Pinpoint the cell where the given text exists, returning its [X, Y] midpoint coordinate. 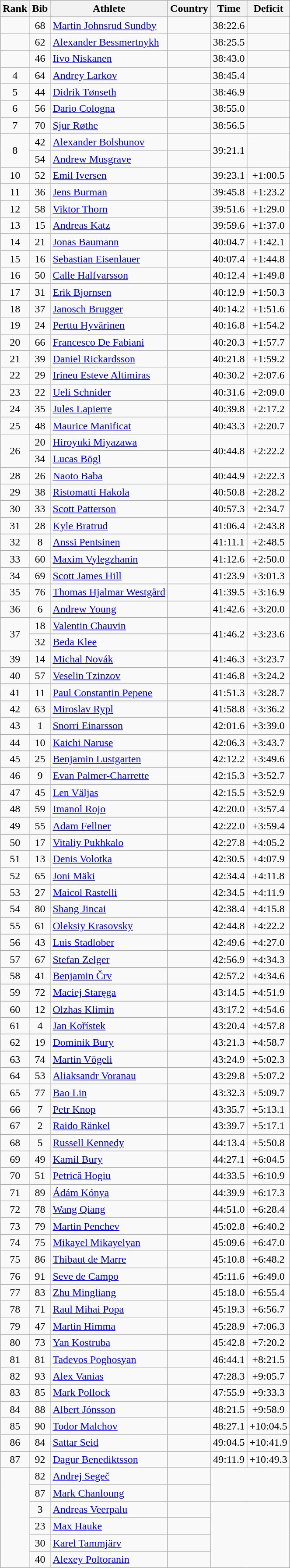
43:24.9 [229, 1059]
40:12.9 [229, 292]
Raido Ränkel [109, 1126]
+3:23.7 [269, 659]
Dominik Bury [109, 1043]
Athlete [109, 9]
+7:20.2 [269, 1343]
Andrew Young [109, 609]
3 [40, 1509]
39:59.6 [229, 226]
1 [40, 726]
Evan Palmer-Charrette [109, 776]
Naoto Baba [109, 475]
40:16.8 [229, 326]
Denis Volotka [109, 859]
45:11.6 [229, 1276]
Perttu Hyvärinen [109, 326]
42:15.5 [229, 793]
+1:50.3 [269, 292]
+4:15.8 [269, 909]
+9:05.7 [269, 1376]
Russell Kennedy [109, 1143]
39:21.1 [229, 150]
Martin Penchev [109, 1226]
41:39.5 [229, 592]
Anssi Pentsinen [109, 542]
Andrew Musgrave [109, 159]
42:06.3 [229, 743]
45:10.8 [229, 1259]
Maicol Rastelli [109, 892]
+3:39.0 [269, 726]
2 [40, 1126]
Mark Chanloung [109, 1493]
Todor Malchov [109, 1426]
41:12.6 [229, 559]
Sattar Seid [109, 1443]
42:30.5 [229, 859]
+4:34.3 [269, 959]
+6:47.0 [269, 1242]
+7:06.3 [269, 1326]
Martin Vögeli [109, 1059]
+1:29.0 [269, 209]
+2:22.3 [269, 475]
91 [40, 1276]
Valentin Chauvin [109, 626]
+4:34.6 [269, 976]
+1:23.2 [269, 192]
Alex Vanias [109, 1376]
Martin Johnsrud Sundby [109, 25]
+2:20.7 [269, 425]
42:20.0 [229, 809]
Erik Bjornsen [109, 292]
93 [40, 1376]
40:21.8 [229, 359]
Veselin Tzinzov [109, 676]
Andrej Segeč [109, 1476]
43:35.7 [229, 1109]
Viktor Thorn [109, 209]
40:20.3 [229, 342]
89 [40, 1193]
41:23.9 [229, 576]
Sebastian Eisenlauer [109, 259]
42:01.6 [229, 726]
+2:28.2 [269, 492]
Kyle Bratrud [109, 526]
42:56.9 [229, 959]
44:51.0 [229, 1209]
+3:24.2 [269, 676]
Ueli Schnider [109, 392]
+4:51.9 [269, 992]
+3:28.7 [269, 692]
Jens Burman [109, 192]
Andreas Katz [109, 226]
49:04.5 [229, 1443]
44:27.1 [229, 1159]
+6:48.2 [269, 1259]
Petr Knop [109, 1109]
44:39.9 [229, 1193]
41:58.8 [229, 709]
41:42.6 [229, 609]
+1:44.8 [269, 259]
40:44.8 [229, 450]
49:11.9 [229, 1459]
40:43.3 [229, 425]
+2:17.2 [269, 409]
45:42.8 [229, 1343]
38:45.4 [229, 75]
88 [40, 1409]
+2:09.0 [269, 392]
Emil Iversen [109, 175]
45:18.0 [229, 1293]
+1:00.5 [269, 175]
42:22.0 [229, 826]
+4:11.9 [269, 892]
Len Väljas [109, 793]
41:46.8 [229, 676]
40:12.4 [229, 276]
+4:27.0 [269, 942]
46:44.1 [229, 1359]
+10:41.9 [269, 1443]
42:34.5 [229, 892]
Paul Constantin Pepene [109, 692]
+3:01.3 [269, 576]
40:04.7 [229, 242]
Iivo Niskanen [109, 59]
42:44.8 [229, 926]
Daniel Rickardsson [109, 359]
Alexander Bessmertnykh [109, 42]
+6:56.7 [269, 1310]
42:12.2 [229, 759]
40:14.2 [229, 309]
38:22.6 [229, 25]
40:30.2 [229, 375]
+6:10.9 [269, 1176]
+6:40.2 [269, 1226]
+3:23.6 [269, 634]
+2:22.2 [269, 450]
Raul Mihai Popa [109, 1310]
38:56.5 [229, 125]
42:27.8 [229, 842]
+3:57.4 [269, 809]
+2:50.0 [269, 559]
+4:54.6 [269, 1009]
44:13.4 [229, 1143]
38:46.9 [229, 92]
Deficit [269, 9]
41:46.3 [229, 659]
+6:55.4 [269, 1293]
+6:49.0 [269, 1276]
Zhu Mingliang [109, 1293]
45:09.6 [229, 1242]
Aliaksandr Voranau [109, 1076]
+4:11.8 [269, 876]
45:02.8 [229, 1226]
41:06.4 [229, 526]
Joni Mäki [109, 876]
Michal Novák [109, 659]
43:21.3 [229, 1043]
+5:17.1 [269, 1126]
40:57.3 [229, 509]
Bib [40, 9]
92 [40, 1459]
+1:49.8 [269, 276]
38:43.0 [229, 59]
43:29.8 [229, 1076]
Kamil Bury [109, 1159]
27 [40, 892]
Maciej Staręga [109, 992]
43:17.2 [229, 1009]
Oleksiy Krasovsky [109, 926]
+4:22.2 [269, 926]
39:51.6 [229, 209]
Seve de Campo [109, 1276]
+2:48.5 [269, 542]
Olzhas Klimin [109, 1009]
Time [229, 9]
40:50.8 [229, 492]
Yan Kostruba [109, 1343]
Wang Qiang [109, 1209]
Benjamin Črv [109, 976]
40:07.4 [229, 259]
Maxim Vylegzhanin [109, 559]
+3:36.2 [269, 709]
Rank [15, 9]
Jonas Baumann [109, 242]
+1:57.7 [269, 342]
Kaichi Naruse [109, 743]
Scott James Hill [109, 576]
38 [40, 492]
+9:33.3 [269, 1393]
42:49.6 [229, 942]
+8:21.5 [269, 1359]
41:51.3 [229, 692]
+3:49.6 [269, 759]
Alexander Bolshunov [109, 142]
Scott Patterson [109, 509]
Janosch Brugger [109, 309]
41:11.1 [229, 542]
Thomas Hjalmar Westgård [109, 592]
Lucas Bögl [109, 459]
+5:13.1 [269, 1109]
+5:09.7 [269, 1093]
Karel Tammjärv [109, 1543]
Stefan Zelger [109, 959]
45:19.3 [229, 1310]
41:46.2 [229, 634]
+1:54.2 [269, 326]
Jules Lapierre [109, 409]
+1:42.1 [269, 242]
+2:43.8 [269, 526]
43:14.5 [229, 992]
+5:02.3 [269, 1059]
+1:59.2 [269, 359]
+4:07.9 [269, 859]
47:28.3 [229, 1376]
Irineu Esteve Altimiras [109, 375]
40:39.8 [229, 409]
Imanol Rojo [109, 809]
Didrik Tønseth [109, 92]
+6:04.5 [269, 1159]
Ristomatti Hakola [109, 492]
45:28.9 [229, 1326]
42:38.4 [229, 909]
Benjamin Lustgarten [109, 759]
42:34.4 [229, 876]
Luis Stadlober [109, 942]
48:27.1 [229, 1426]
Albert Jónsson [109, 1409]
+1:37.0 [269, 226]
Alexey Poltoranin [109, 1560]
+6:17.3 [269, 1193]
39:23.1 [229, 175]
Tadevos Poghosyan [109, 1359]
43:39.7 [229, 1126]
47:55.9 [229, 1393]
Dario Cologna [109, 109]
48:21.5 [229, 1409]
+5:50.8 [269, 1143]
+5:07.2 [269, 1076]
+4:05.2 [269, 842]
Martin Himma [109, 1326]
+4:57.8 [269, 1026]
90 [40, 1426]
Miroslav Rypl [109, 709]
38:55.0 [229, 109]
Maurice Manificat [109, 425]
38:25.5 [229, 42]
44:33.5 [229, 1176]
+9:58.9 [269, 1409]
Andreas Veerpalu [109, 1509]
+3:52.7 [269, 776]
Thibaut de Marre [109, 1259]
42:57.2 [229, 976]
+3:43.7 [269, 743]
+10:04.5 [269, 1426]
43:20.4 [229, 1026]
Calle Halfvarsson [109, 276]
Vitaliy Pukhkalo [109, 842]
Ádám Kónya [109, 1193]
+2:34.7 [269, 509]
Francesco De Fabiani [109, 342]
Adam Fellner [109, 826]
9 [40, 776]
+2:07.6 [269, 375]
43:32.3 [229, 1093]
40:31.6 [229, 392]
+3:16.9 [269, 592]
+3:52.9 [269, 793]
Hiroyuki Miyazawa [109, 442]
39:45.8 [229, 192]
Beda Klee [109, 642]
Mark Pollock [109, 1393]
42:15.3 [229, 776]
Shang Jincai [109, 909]
Andrey Larkov [109, 75]
Mikayel Mikayelyan [109, 1242]
Sjur Røthe [109, 125]
Max Hauke [109, 1526]
Snorri Einarsson [109, 726]
Petrică Hogiu [109, 1176]
+10:49.3 [269, 1459]
Dagur Benediktsson [109, 1459]
+3:59.4 [269, 826]
+6:28.4 [269, 1209]
+1:51.6 [269, 309]
40:44.9 [229, 475]
+3:20.0 [269, 609]
Jan Kořístek [109, 1026]
+4:58.7 [269, 1043]
Bao Lin [109, 1093]
Country [189, 9]
